Find where the given text appears and provide that cell's center as (x, y) coordinate. 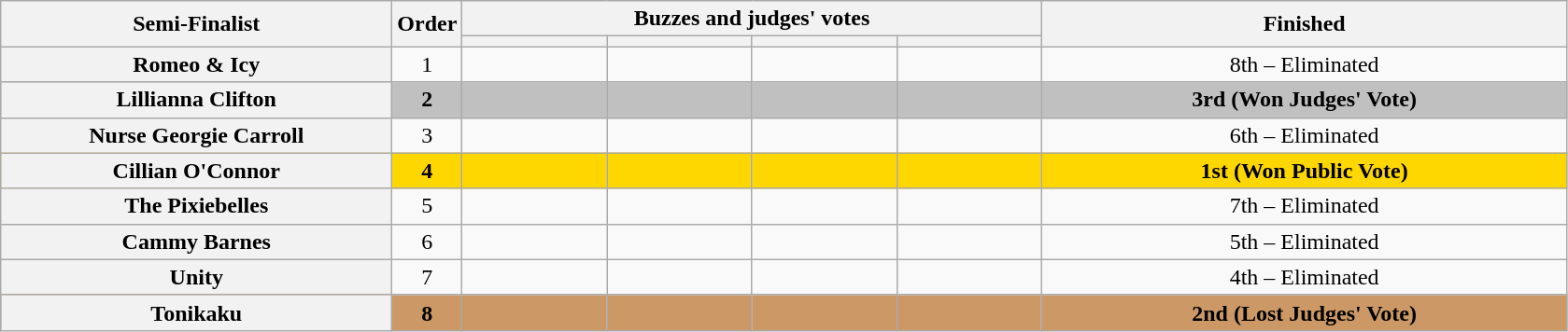
4 (428, 171)
Cammy Barnes (196, 242)
5th – Eliminated (1304, 242)
6th – Eliminated (1304, 135)
Buzzes and judges' votes (752, 19)
1st (Won Public Vote) (1304, 171)
7th – Eliminated (1304, 206)
2 (428, 100)
Semi-Finalist (196, 24)
Unity (196, 277)
1 (428, 64)
4th – Eliminated (1304, 277)
8th – Eliminated (1304, 64)
Romeo & Icy (196, 64)
8 (428, 312)
Cillian O'Connor (196, 171)
The Pixiebelles (196, 206)
Nurse Georgie Carroll (196, 135)
3rd (Won Judges' Vote) (1304, 100)
5 (428, 206)
Order (428, 24)
Finished (1304, 24)
3 (428, 135)
2nd (Lost Judges' Vote) (1304, 312)
6 (428, 242)
Tonikaku (196, 312)
7 (428, 277)
Lillianna Clifton (196, 100)
